Provide the [X, Y] coordinate of the cell's center where the given text is located.  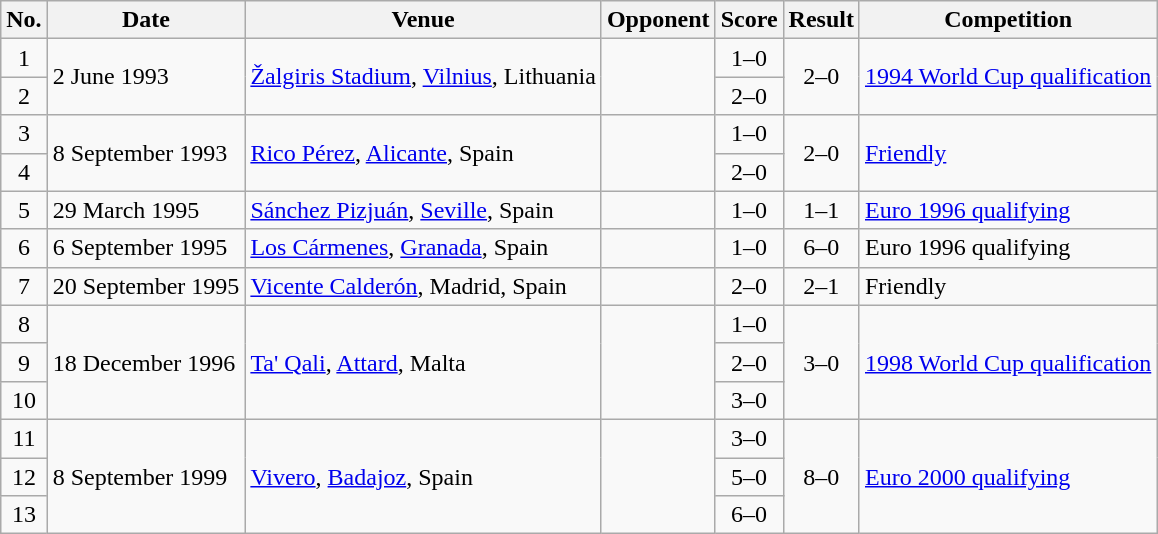
3 [24, 134]
4 [24, 172]
Competition [1008, 20]
12 [24, 477]
Rico Pérez, Alicante, Spain [424, 153]
Score [749, 20]
9 [24, 362]
1998 World Cup qualification [1008, 362]
8 September 1993 [146, 153]
11 [24, 438]
29 March 1995 [146, 210]
Los Cármenes, Granada, Spain [424, 248]
2–1 [821, 286]
Date [146, 20]
20 September 1995 [146, 286]
8 [24, 324]
Vivero, Badajoz, Spain [424, 476]
10 [24, 400]
Result [821, 20]
7 [24, 286]
Ta' Qali, Attard, Malta [424, 362]
Euro 2000 qualifying [1008, 476]
2 June 1993 [146, 77]
1–1 [821, 210]
Vicente Calderón, Madrid, Spain [424, 286]
No. [24, 20]
Žalgiris Stadium, Vilnius, Lithuania [424, 77]
8–0 [821, 476]
6 September 1995 [146, 248]
6 [24, 248]
Sánchez Pizjuán, Seville, Spain [424, 210]
18 December 1996 [146, 362]
1 [24, 58]
Venue [424, 20]
5–0 [749, 477]
13 [24, 515]
8 September 1999 [146, 476]
2 [24, 96]
5 [24, 210]
1994 World Cup qualification [1008, 77]
Opponent [658, 20]
